Determine the (x, y) coordinate at the center of the cell enclosing the given text.  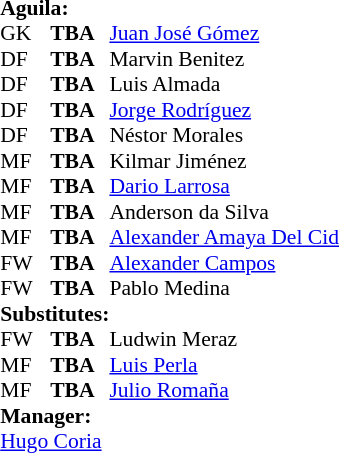
Luis Almada (224, 85)
Kilmar Jiménez (224, 161)
Alexander Campos (224, 263)
Pablo Medina (224, 289)
Luis Perla (224, 365)
Julio Romaña (224, 391)
Marvin Benitez (224, 59)
Anderson da Silva (224, 212)
Substitutes: (54, 314)
Manager: (170, 416)
Jorge Rodríguez (224, 110)
Alexander Amaya Del Cid (224, 237)
Ludwin Meraz (224, 339)
Dario Larrosa (224, 187)
Néstor Morales (224, 135)
Juan José Gómez (224, 33)
GK (25, 33)
